From the cell containing the given text, extract its center point as [X, Y] coordinate. 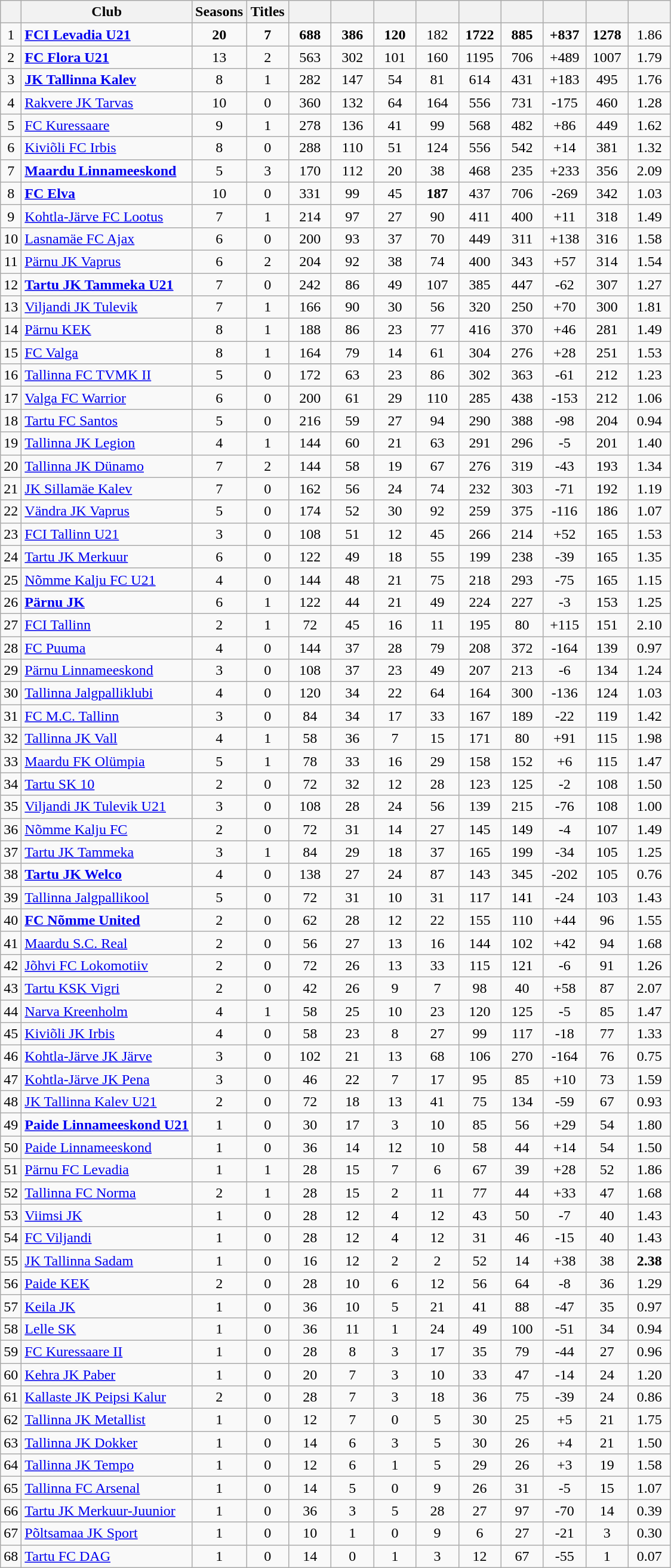
143 [480, 875]
375 [522, 511]
136 [352, 125]
1.15 [650, 579]
Nõmme Kalju FC U21 [107, 579]
242 [310, 285]
-7 [565, 1215]
Pärnu JK [107, 602]
290 [480, 421]
+10 [565, 1079]
201 [607, 443]
1.81 [650, 307]
Tallinna FC Norma [107, 1193]
0.96 [650, 1351]
388 [522, 421]
JK Tallinna Kalev [107, 80]
+489 [565, 57]
1.98 [650, 739]
1278 [607, 35]
0.30 [650, 1533]
172 [310, 375]
Seasons [220, 12]
1.00 [650, 807]
1.24 [650, 671]
Maardu Linnameeskond [107, 171]
1.26 [650, 965]
+29 [565, 1125]
73 [607, 1079]
155 [480, 920]
416 [480, 330]
Viimsi JK [107, 1215]
1.76 [650, 80]
1.28 [650, 103]
381 [607, 148]
288 [310, 148]
57 [11, 1306]
Pärnu FC Levadia [107, 1170]
1.42 [650, 716]
FCI Tallinn [107, 625]
342 [607, 193]
187 [437, 193]
563 [310, 57]
Paide Linnameeskond U21 [107, 1125]
+44 [565, 920]
-55 [565, 1556]
386 [352, 35]
Tartu JK Tammeka [107, 852]
81 [437, 80]
FCI Levadia U21 [107, 35]
318 [607, 216]
-22 [565, 716]
FC M.C. Tallinn [107, 716]
1.54 [650, 261]
-15 [565, 1238]
482 [522, 125]
+183 [565, 80]
213 [522, 671]
+46 [565, 330]
-116 [565, 511]
+3 [565, 1465]
JK Tallinna Kalev U21 [107, 1102]
Keila JK [107, 1306]
293 [522, 579]
Kiviõli FC Irbis [107, 148]
66 [11, 1511]
460 [607, 103]
141 [522, 897]
112 [352, 171]
278 [310, 125]
96 [607, 920]
-8 [565, 1283]
468 [480, 171]
186 [607, 511]
-70 [565, 1511]
171 [480, 739]
FC Nõmme United [107, 920]
Viljandi JK Tulevik U21 [107, 807]
-202 [565, 875]
182 [437, 35]
123 [480, 784]
Tartu SK 10 [107, 784]
1.20 [650, 1374]
132 [352, 103]
314 [607, 261]
208 [480, 647]
152 [522, 761]
Lasnamäe FC Ajax [107, 239]
Kallaste JK Peipsi Kalur [107, 1397]
Lelle SK [107, 1329]
Club [107, 12]
-51 [565, 1329]
0.07 [650, 1556]
0.75 [650, 1057]
+42 [565, 943]
Tartu JK Welco [107, 875]
+5 [565, 1420]
1.62 [650, 125]
296 [522, 443]
568 [480, 125]
98 [480, 988]
+86 [565, 125]
FC Elva [107, 193]
193 [607, 466]
438 [522, 398]
282 [310, 80]
285 [480, 398]
1.06 [650, 398]
119 [607, 716]
162 [310, 489]
2.07 [650, 988]
Kiviõli JK Irbis [107, 1034]
-98 [565, 421]
885 [522, 35]
174 [310, 511]
319 [522, 466]
+138 [565, 239]
Tallinna JK Metallist [107, 1420]
+58 [565, 988]
-21 [565, 1533]
0.76 [650, 875]
167 [480, 716]
160 [437, 57]
614 [480, 80]
Tartu KSK Vigri [107, 988]
192 [607, 489]
-2 [565, 784]
Paide KEK [107, 1283]
304 [480, 353]
+115 [565, 625]
Tallinna FC Arsenal [107, 1488]
+38 [565, 1261]
224 [480, 602]
Tallinna JK Dokker [107, 1443]
Põltsamaa JK Sport [107, 1533]
103 [607, 897]
166 [310, 307]
53 [11, 1215]
207 [480, 671]
+6 [565, 761]
-4 [565, 829]
70 [437, 239]
-47 [565, 1306]
Nõmme Kalju FC [107, 829]
Tallinna JK Legion [107, 443]
281 [607, 330]
-14 [565, 1374]
153 [607, 602]
-59 [565, 1102]
363 [522, 375]
303 [522, 489]
147 [352, 80]
121 [522, 965]
Vändra JK Vaprus [107, 511]
-71 [565, 489]
+52 [565, 534]
1722 [480, 35]
270 [522, 1057]
250 [522, 307]
Tallinna JK Vall [107, 739]
320 [480, 307]
189 [522, 716]
1.32 [650, 148]
1.34 [650, 466]
Tartu FC Santos [107, 421]
145 [480, 829]
238 [522, 557]
101 [395, 57]
731 [522, 103]
Narva Kreenholm [107, 1011]
232 [480, 489]
+4 [565, 1443]
Tallinna Jalgpalliklubi [107, 693]
195 [480, 625]
93 [352, 239]
+57 [565, 261]
0.39 [650, 1511]
1.80 [650, 1125]
227 [522, 602]
-269 [565, 193]
251 [607, 353]
Valga FC Warrior [107, 398]
158 [480, 761]
151 [607, 625]
-44 [565, 1351]
307 [607, 285]
91 [607, 965]
216 [310, 421]
370 [522, 330]
Pärnu KEK [107, 330]
-3 [565, 602]
-34 [565, 852]
FC Puuma [107, 647]
1.23 [650, 375]
Titles [267, 12]
88 [522, 1306]
1.79 [650, 57]
291 [480, 443]
+33 [565, 1193]
+233 [565, 171]
FCI Tallinn U21 [107, 534]
356 [607, 171]
437 [480, 193]
Tallinna Jalgpallikool [107, 897]
Kehra JK Paber [107, 1374]
-24 [565, 897]
188 [310, 330]
Kohtla-Järve FC Lootus [107, 216]
331 [310, 193]
65 [11, 1488]
495 [607, 80]
-62 [565, 285]
1.59 [650, 1079]
+91 [565, 739]
0.93 [650, 1102]
1.75 [650, 1420]
2.10 [650, 625]
1.35 [650, 557]
Paide Linnameeskond [107, 1147]
170 [310, 171]
343 [522, 261]
FC Kuressaare [107, 125]
0.86 [650, 1397]
Tallinna FC TVMK II [107, 375]
266 [480, 534]
Tallinna JK Dünamo [107, 466]
Tartu FC DAG [107, 1556]
385 [480, 285]
Pärnu Linnameeskond [107, 671]
Rakvere JK Tarvas [107, 103]
Tallinna JK Tempo [107, 1465]
345 [522, 875]
-136 [565, 693]
-75 [565, 579]
1.40 [650, 443]
1.19 [650, 489]
431 [522, 80]
316 [607, 239]
Maardu S.C. Real [107, 943]
Viljandi JK Tulevik [107, 307]
106 [480, 1057]
2.09 [650, 171]
1.55 [650, 920]
218 [480, 579]
100 [522, 1329]
FC Kuressaare II [107, 1351]
149 [522, 829]
FC Flora U21 [107, 57]
259 [480, 511]
Kohtla-Järve JK Järve [107, 1057]
FC Valga [107, 353]
360 [310, 103]
2.38 [650, 1261]
Jõhvi FC Lokomotiiv [107, 965]
Maardu FK Olümpia [107, 761]
235 [522, 171]
-43 [565, 466]
+11 [565, 216]
+70 [565, 307]
Kohtla-Järve JK Pena [107, 1079]
FC Viljandi [107, 1238]
688 [310, 35]
-18 [565, 1034]
95 [480, 1079]
138 [310, 875]
-175 [565, 103]
372 [522, 647]
-76 [565, 807]
1.33 [650, 1034]
Tartu JK Merkuur-Juunior [107, 1511]
1.29 [650, 1283]
542 [522, 148]
447 [522, 285]
JK Sillamäe Kalev [107, 489]
215 [522, 807]
1195 [480, 57]
311 [522, 239]
1007 [607, 57]
Pärnu JK Vaprus [107, 261]
411 [480, 216]
+837 [565, 35]
JK Tallinna Sadam [107, 1261]
1.27 [650, 285]
76 [607, 1057]
Tartu JK Tammeka U21 [107, 285]
78 [310, 761]
-61 [565, 375]
Tartu JK Merkuur [107, 557]
-153 [565, 398]
